For the text-containing cell, return its midpoint in [x, y] coordinate format. 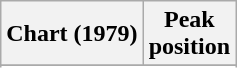
Chart (1979) [72, 34]
Peakposition [189, 34]
